Detect which cell encompasses the target text, then output its (x, y) center coordinate. 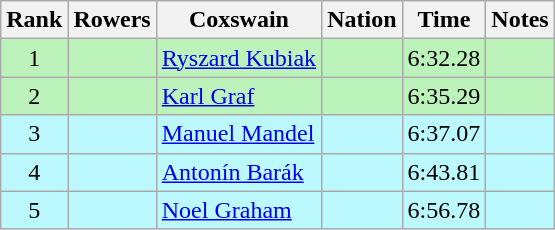
Rank (34, 20)
6:43.81 (444, 172)
6:56.78 (444, 210)
Noel Graham (238, 210)
6:32.28 (444, 58)
3 (34, 134)
4 (34, 172)
1 (34, 58)
6:35.29 (444, 96)
Rowers (112, 20)
Manuel Mandel (238, 134)
2 (34, 96)
6:37.07 (444, 134)
5 (34, 210)
Karl Graf (238, 96)
Time (444, 20)
Antonín Barák (238, 172)
Ryszard Kubiak (238, 58)
Coxswain (238, 20)
Notes (520, 20)
Nation (362, 20)
